Return the (x, y) coordinate for the center point of the cell that contains the specified text.  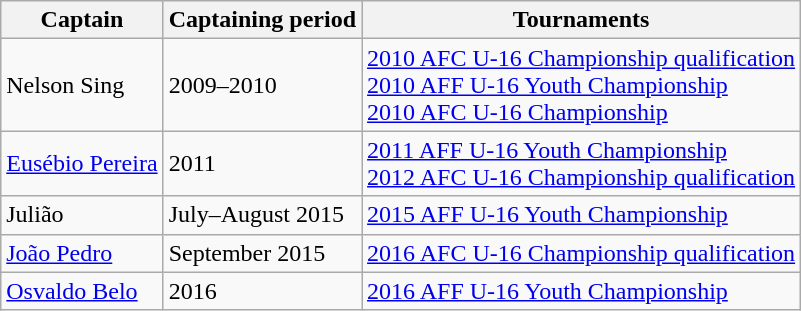
2011 (262, 164)
João Pedro (82, 253)
Tournaments (582, 20)
Captain (82, 20)
September 2015 (262, 253)
Captaining period (262, 20)
2016 AFF U-16 Youth Championship (582, 291)
Nelson Sing (82, 85)
2016 AFC U-16 Championship qualification (582, 253)
2016 (262, 291)
2010 AFC U-16 Championship qualification 2010 AFF U-16 Youth Championship 2010 AFC U-16 Championship (582, 85)
2011 AFF U-16 Youth Championship 2012 AFC U-16 Championship qualification (582, 164)
Osvaldo Belo (82, 291)
2009–2010 (262, 85)
2015 AFF U-16 Youth Championship (582, 215)
Julião (82, 215)
Eusébio Pereira (82, 164)
July–August 2015 (262, 215)
